Pinpoint the cell where the given text exists, returning its (X, Y) midpoint coordinate. 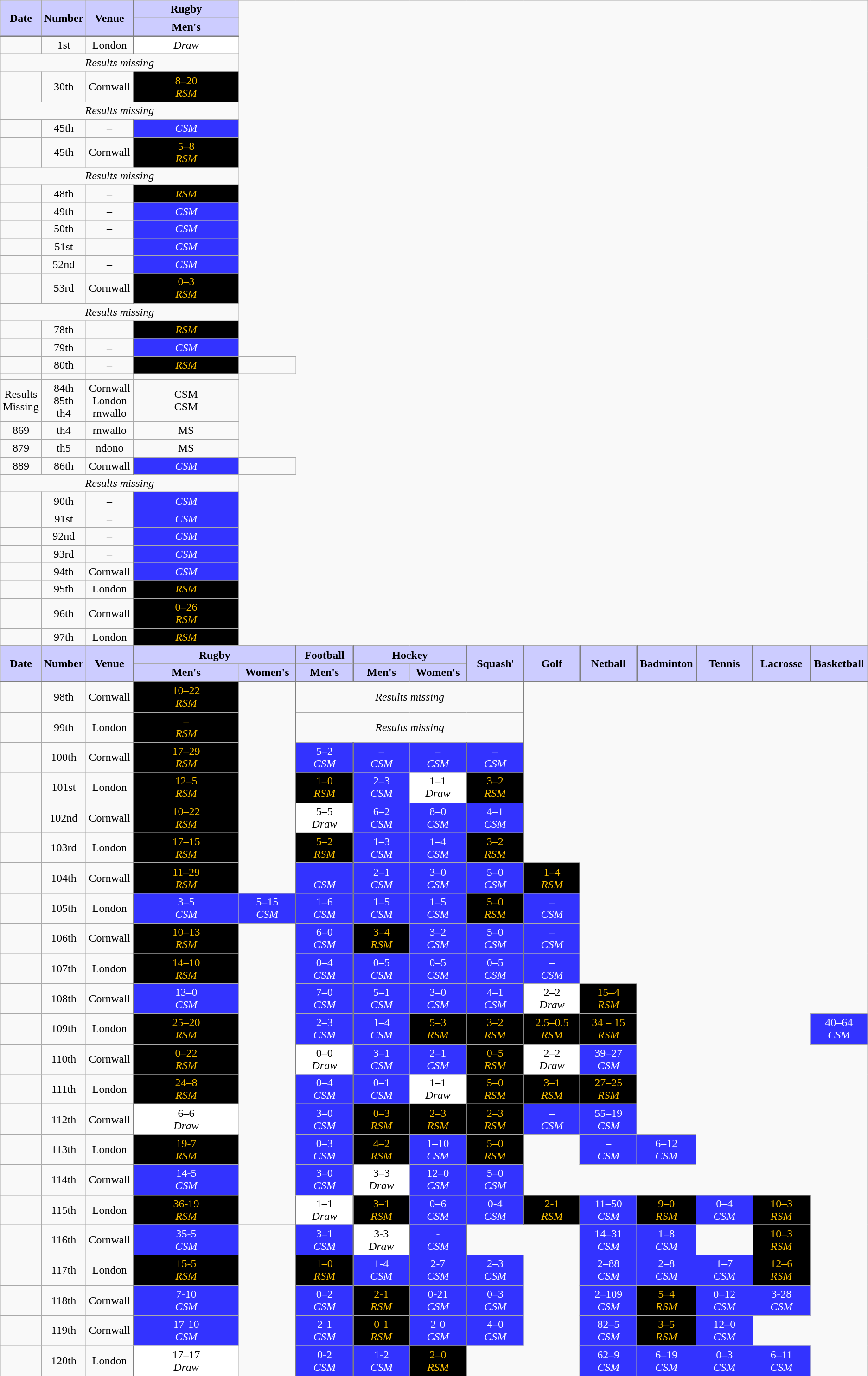
1–8CSM (667, 1240)
112th (64, 1119)
ndono (110, 448)
8–0CSM (438, 818)
101st (64, 787)
7–0CSM (325, 999)
5–3 RSM (438, 1029)
86th (64, 466)
111th (64, 1089)
5–1CSM (381, 999)
39–27CSM (608, 1059)
120th (64, 1360)
92nd (64, 536)
99th (64, 727)
rnwallo (110, 431)
116th (64, 1240)
79th (64, 347)
3–1RSM (381, 1210)
0–26 RSM (186, 613)
1–0RSM (325, 787)
4–2RSM (381, 1150)
2–109CSM (608, 1300)
0–3 RSM (186, 288)
17-10 CSM (186, 1331)
15–4 RSM (608, 999)
Football (325, 655)
Results Missing (21, 401)
84th 85thth4 (64, 401)
11–29 RSM (186, 878)
3–4RSM (381, 938)
5–0 RSM (495, 1089)
108th (64, 999)
5–15 CSM (267, 908)
0-21 CSM (438, 1300)
6–6 Draw (186, 1119)
6–19 CSM (667, 1360)
0–6CSM (438, 1210)
3-3Draw (381, 1240)
106th (64, 938)
889 (21, 466)
1–7CSM (724, 1270)
2–8CSM (667, 1270)
0–22 RSM (186, 1059)
55–19 CSM (608, 1119)
15-5 RSM (186, 1270)
2-0 CSM (438, 1331)
117th (64, 1270)
102nd (64, 818)
2–88CSM (608, 1270)
93rd (64, 554)
Golf (552, 664)
50th (64, 229)
3–5RSM (667, 1331)
24–8 RSM (186, 1089)
118th (64, 1300)
17–29 RSM (186, 758)
2.5–0.5 RSM (552, 1029)
0–3RSM (381, 1119)
5–8 RSM (186, 152)
52nd (64, 264)
6–12CSM (667, 1150)
3–2 RSM (495, 1029)
14–10 RSM (186, 968)
th4 (64, 431)
8–20 RSM (186, 86)
3–5 CSM (186, 908)
14-5 CSM (186, 1179)
0–0 Draw (325, 1059)
62–9 CSM (608, 1360)
48th (64, 194)
34 – 15 RSM (608, 1029)
879 (21, 448)
Draw (186, 45)
82–5CSM (608, 1331)
98th (64, 697)
Squash' (495, 664)
80th (64, 365)
1–6CSM (325, 908)
3–1 RSM (552, 1089)
96th (64, 613)
100th (64, 758)
3–0 CSM (438, 878)
1–0 RSM (325, 1270)
4–0CSM (495, 1331)
12–5 RSM (186, 787)
110th (64, 1059)
94th (64, 572)
53rd (64, 288)
2–0 RSM (438, 1360)
104th (64, 878)
0-4CSM (495, 1210)
19-7 RSM (186, 1150)
25–20 RSM (186, 1029)
1–3CSM (381, 847)
7-10 CSM (186, 1300)
3–3Draw (381, 1179)
Tennis (724, 664)
14–31CSM (608, 1240)
0–5 RSM (495, 1059)
6–11 CSM (781, 1360)
107th (64, 968)
27–25 RSM (608, 1089)
78th (64, 330)
40–64 CSM (839, 1029)
1–10CSM (438, 1150)
0–12CSM (724, 1300)
17–15 RSM (186, 847)
10–13 RSM (186, 938)
115th (64, 1210)
11–50CSM (608, 1210)
CSMCSM (186, 401)
105th (64, 908)
13–0 CSM (186, 999)
97th (64, 637)
0-1RSM (381, 1331)
3-28CSM (781, 1300)
114th (64, 1179)
12–6RSM (781, 1270)
49th (64, 211)
17–17 Draw (186, 1360)
51st (64, 247)
2-7 CSM (438, 1270)
95th (64, 589)
0–1CSM (381, 1089)
5–5 Draw (325, 818)
Lacrosse (781, 664)
0-2 CSM (325, 1360)
Hockey (410, 655)
91st (64, 519)
5–4RSM (667, 1300)
Badminton (667, 664)
113th (64, 1150)
119th (64, 1331)
30th (64, 86)
th5 (64, 448)
109th (64, 1029)
1–4RSM (552, 878)
0–2 CSM (325, 1300)
1-2 CSM (381, 1360)
1st (64, 45)
36-19 RSM (186, 1210)
6–0CSM (325, 938)
– RSM (186, 727)
103rd (64, 847)
Basketball (839, 664)
1-4CSM (381, 1270)
Netball (608, 664)
Cornwall Londonrnwallo (110, 401)
9–0RSM (667, 1210)
3–2CSM (438, 938)
35-5 CSM (186, 1240)
90th (64, 501)
5–2RSM (325, 847)
2-1 CSM (325, 1331)
6–2CSM (381, 818)
1–1 Draw (438, 1089)
0–3 CSM (724, 1360)
869 (21, 431)
5–2 CSM (325, 758)
